Locate the cell with the specified text and output its [x, y] center coordinate. 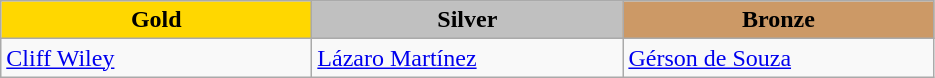
Cliff Wiley [156, 58]
Silver [468, 20]
Gérson de Souza [778, 58]
Bronze [778, 20]
Lázaro Martínez [468, 58]
Gold [156, 20]
